Scan for the cell matching the given text and deliver its [X, Y] coordinate at center. 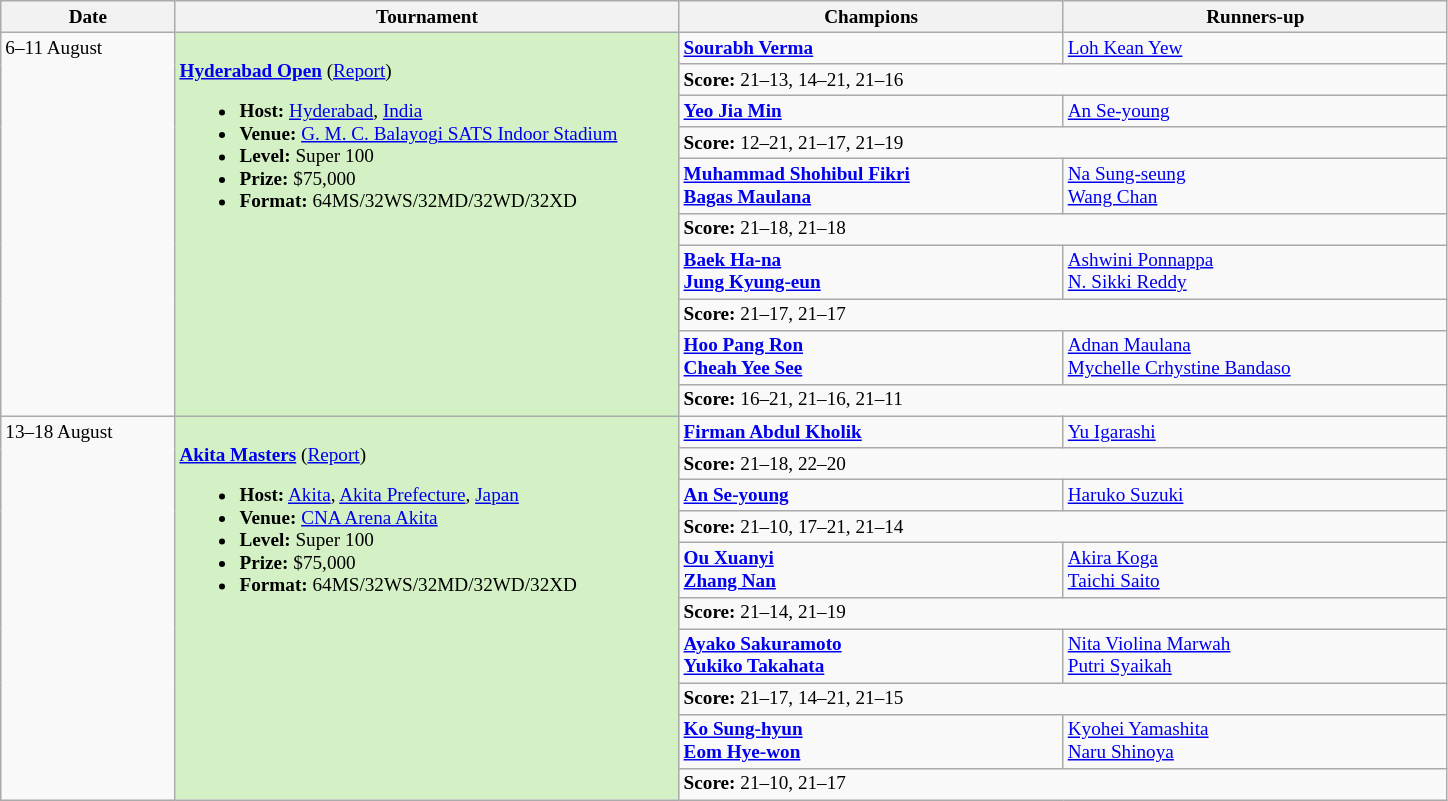
Score: 21–14, 21–19 [1063, 613]
Score: 21–18, 22–20 [1063, 464]
Score: 21–10, 17–21, 21–14 [1063, 527]
Kyohei Yamashita Naru Shinoya [1255, 741]
Muhammad Shohibul Fikri Bagas Maulana [871, 186]
Score: 21–10, 21–17 [1063, 784]
Akita Masters (Report)Host: Akita, Akita Prefecture, JapanVenue: CNA Arena AkitaLevel: Super 100Prize: $75,000Format: 64MS/32WS/32MD/32WD/32XD [427, 608]
Runners-up [1255, 17]
Hoo Pang Ron Cheah Yee See [871, 357]
Nita Violina Marwah Putri Syaikah [1255, 655]
Ko Sung-hyun Eom Hye-won [871, 741]
Adnan Maulana Mychelle Crhystine Bandaso [1255, 357]
13–18 August [88, 608]
Score: 16–21, 21–16, 21–11 [1063, 400]
Tournament [427, 17]
Date [88, 17]
Firman Abdul Kholik [871, 432]
Haruko Suzuki [1255, 495]
Na Sung-seung Wang Chan [1255, 186]
6–11 August [88, 224]
Yu Igarashi [1255, 432]
Akira Koga Taichi Saito [1255, 570]
Baek Ha-na Jung Kyung-eun [871, 272]
Champions [871, 17]
Ashwini Ponnappa N. Sikki Reddy [1255, 272]
Ou Xuanyi Zhang Nan [871, 570]
Yeo Jia Min [871, 111]
Ayako Sakuramoto Yukiko Takahata [871, 655]
Score: 21–13, 14–21, 21–16 [1063, 80]
Score: 21–17, 14–21, 21–15 [1063, 699]
Loh Kean Yew [1255, 48]
Score: 21–18, 21–18 [1063, 229]
Score: 12–21, 21–17, 21–19 [1063, 143]
Sourabh Verma [871, 48]
Score: 21–17, 21–17 [1063, 315]
